Find where the given text appears and provide that cell's center as [x, y] coordinate. 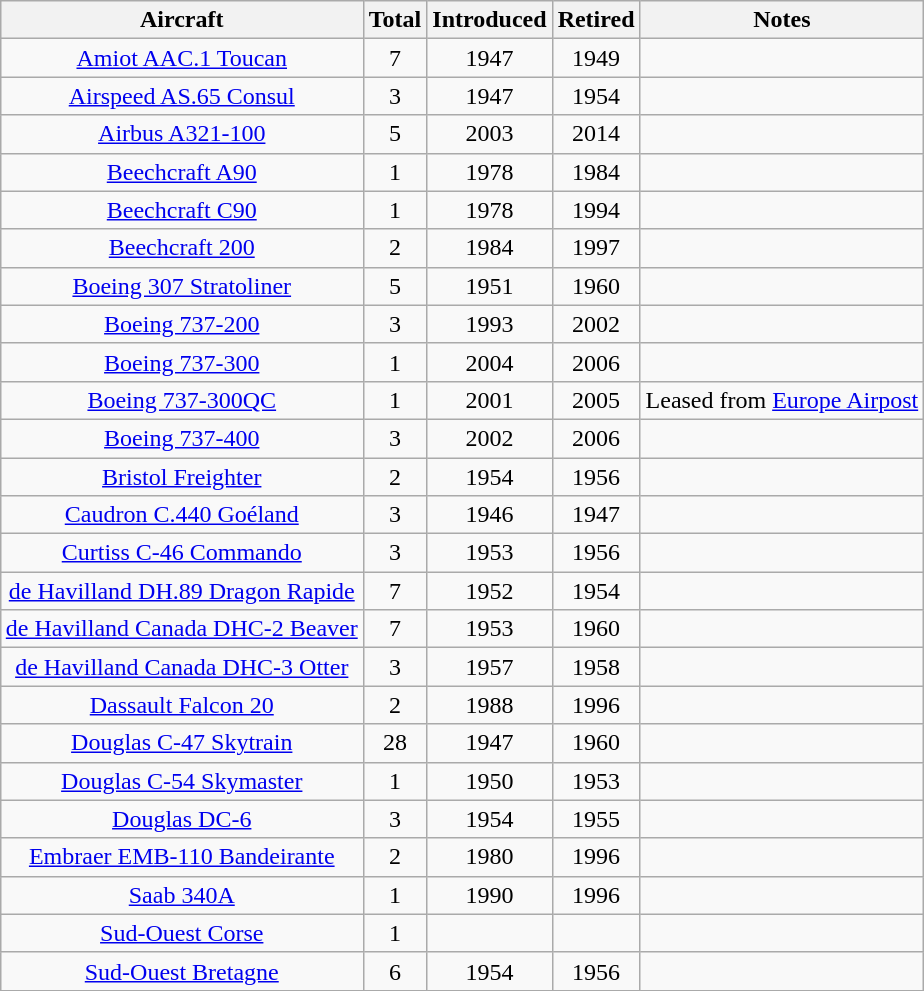
Sud-Ouest Bretagne [182, 971]
2003 [490, 134]
Boeing 737-400 [182, 438]
Douglas DC-6 [182, 819]
1952 [490, 591]
Airspeed AS.65 Consul [182, 96]
1994 [596, 210]
Aircraft [182, 20]
Total [395, 20]
Boeing 737-300QC [182, 400]
de Havilland Canada DHC-2 Beaver [182, 629]
Douglas C-54 Skymaster [182, 781]
Saab 340A [182, 895]
1946 [490, 515]
de Havilland DH.89 Dragon Rapide [182, 591]
Bristol Freighter [182, 477]
Boeing 737-200 [182, 324]
1958 [596, 667]
2014 [596, 134]
2005 [596, 400]
28 [395, 743]
Dassault Falcon 20 [182, 705]
6 [395, 971]
Boeing 737-300 [182, 362]
Airbus A321-100 [182, 134]
1988 [490, 705]
1997 [596, 248]
1950 [490, 781]
1990 [490, 895]
Douglas C-47 Skytrain [182, 743]
Leased from Europe Airpost [782, 400]
Sud-Ouest Corse [182, 933]
Beechcraft A90 [182, 172]
Curtiss C-46 Commando [182, 553]
1993 [490, 324]
Embraer EMB-110 Bandeirante [182, 857]
Beechcraft C90 [182, 210]
Introduced [490, 20]
Amiot AAC.1 Toucan [182, 58]
1957 [490, 667]
2004 [490, 362]
1949 [596, 58]
2001 [490, 400]
1951 [490, 286]
Boeing 307 Stratoliner [182, 286]
Caudron C.440 Goéland [182, 515]
1980 [490, 857]
Beechcraft 200 [182, 248]
de Havilland Canada DHC-3 Otter [182, 667]
Retired [596, 20]
1955 [596, 819]
Notes [782, 20]
